Return the (X, Y) coordinate for the center point of the cell that contains the specified text.  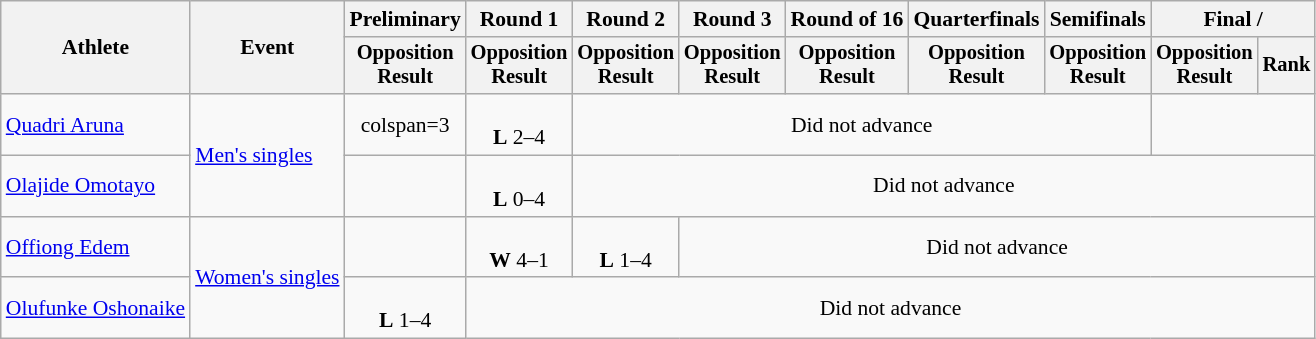
Offiong Edem (96, 248)
Olajide Omotayo (96, 186)
Women's singles (267, 278)
Rank (1287, 66)
L 2–4 (520, 124)
Round 2 (626, 19)
Round 1 (520, 19)
Event (267, 48)
W 4–1 (520, 248)
Final / (1233, 19)
Round of 16 (848, 19)
L 0–4 (520, 186)
Quadri Aruna (96, 124)
Olufunke Oshonaike (96, 308)
Athlete (96, 48)
colspan=3 (406, 124)
Round 3 (732, 19)
Preliminary (406, 19)
Quarterfinals (976, 19)
Semifinals (1098, 19)
Men's singles (267, 155)
